Return the (X, Y) coordinate for the center point of the cell that contains the specified text.  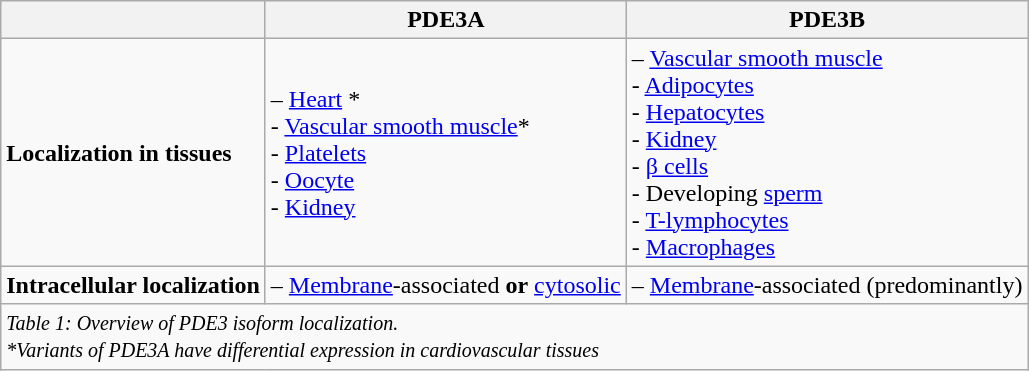
– Heart *- Vascular smooth muscle*- Platelets- Oocyte- Kidney (446, 152)
Localization in tissues (134, 152)
Intracellular localization (134, 285)
PDE3A (446, 20)
– Membrane-associated (predominantly) (827, 285)
PDE3B (827, 20)
Table 1: Overview of PDE3 isoform localization.*Variants of PDE3A have differential expression in cardiovascular tissues (514, 336)
– Membrane-associated or cytosolic (446, 285)
– Vascular smooth muscle- Adipocytes- Hepatocytes- Kidney- β cells- Developing sperm- T-lymphocytes- Macrophages (827, 152)
